Detect which cell encompasses the target text, then output its (x, y) center coordinate. 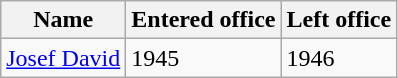
Name (64, 20)
Entered office (204, 20)
Left office (339, 20)
1945 (204, 58)
1946 (339, 58)
Josef David (64, 58)
